Determine the [x, y] coordinate at the center of the cell enclosing the given text.  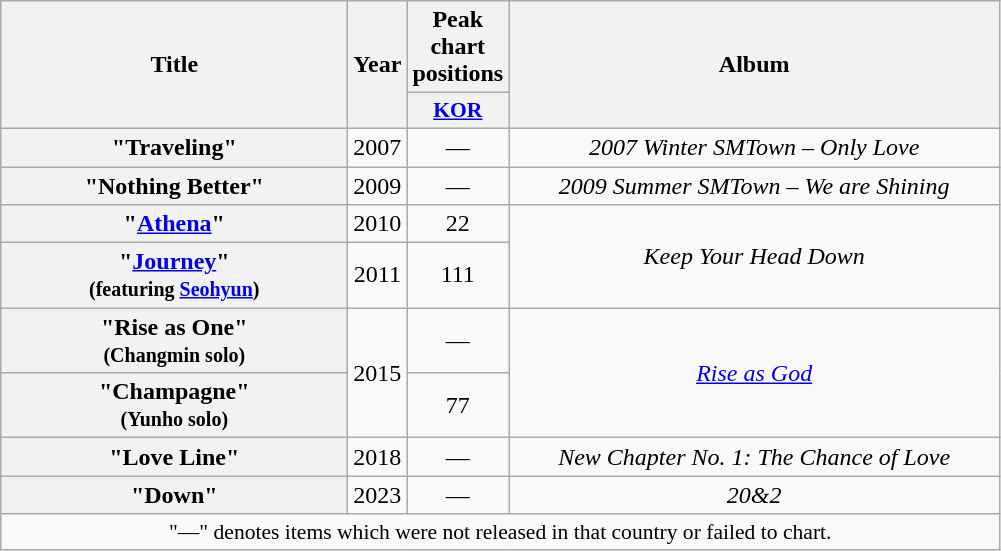
2007 [378, 147]
"Champagne"(Yunho solo) [174, 406]
2011 [378, 276]
"Love Line" [174, 457]
"Journey"(featuring Seohyun) [174, 276]
Title [174, 65]
Keep Your Head Down [754, 256]
2010 [378, 224]
Year [378, 65]
20&2 [754, 495]
"Nothing Better" [174, 185]
2018 [378, 457]
"Down" [174, 495]
KOR [458, 111]
2023 [378, 495]
"—" denotes items which were not released in that country or failed to chart. [500, 532]
2015 [378, 373]
New Chapter No. 1: The Chance of Love [754, 457]
"Athena" [174, 224]
77 [458, 406]
22 [458, 224]
"Traveling" [174, 147]
Rise as God [754, 373]
111 [458, 276]
Album [754, 65]
2009 [378, 185]
"Rise as One"(Changmin solo) [174, 340]
Peak chart positions [458, 47]
2007 Winter SMTown – Only Love [754, 147]
2009 Summer SMTown – We are Shining [754, 185]
